Detect which cell encompasses the target text, then output its [X, Y] center coordinate. 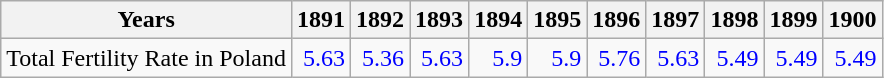
5.76 [616, 58]
1897 [676, 20]
1893 [440, 20]
Years [146, 20]
1900 [852, 20]
1892 [380, 20]
1896 [616, 20]
Total Fertility Rate in Poland [146, 58]
5.36 [380, 58]
1891 [320, 20]
1899 [794, 20]
1895 [558, 20]
1894 [498, 20]
1898 [734, 20]
